Determine the [X, Y] coordinate at the center of the cell enclosing the given text.  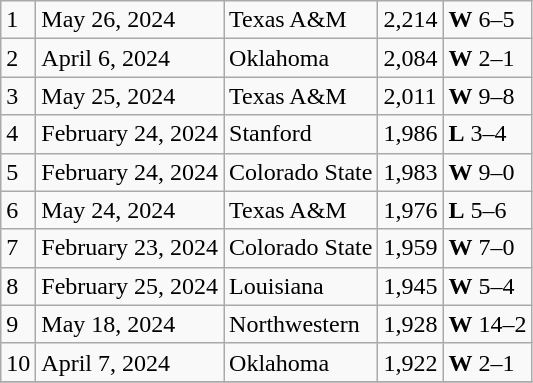
W 6–5 [488, 20]
8 [18, 286]
1,986 [410, 134]
May 18, 2024 [130, 324]
1,976 [410, 210]
2,214 [410, 20]
April 7, 2024 [130, 362]
W 7–0 [488, 248]
Northwestern [301, 324]
February 23, 2024 [130, 248]
May 24, 2024 [130, 210]
6 [18, 210]
W 14–2 [488, 324]
April 6, 2024 [130, 58]
1,928 [410, 324]
L 5–6 [488, 210]
W 5–4 [488, 286]
2 [18, 58]
2,011 [410, 96]
4 [18, 134]
5 [18, 172]
3 [18, 96]
May 25, 2024 [130, 96]
7 [18, 248]
1,945 [410, 286]
W 9–0 [488, 172]
February 25, 2024 [130, 286]
1,922 [410, 362]
May 26, 2024 [130, 20]
10 [18, 362]
1,959 [410, 248]
1 [18, 20]
Stanford [301, 134]
9 [18, 324]
Louisiana [301, 286]
L 3–4 [488, 134]
W 9–8 [488, 96]
1,983 [410, 172]
2,084 [410, 58]
